Scan for the cell matching the given text and deliver its [x, y] coordinate at center. 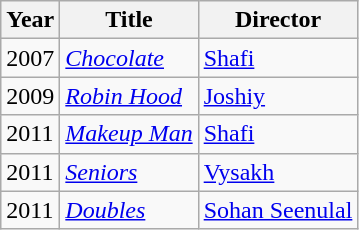
Sohan Seenulal [278, 210]
Makeup Man [129, 134]
Vysakh [278, 172]
Year [30, 20]
Seniors [129, 172]
Joshiy [278, 96]
Chocolate [129, 58]
Director [278, 20]
2007 [30, 58]
Robin Hood [129, 96]
2009 [30, 96]
Title [129, 20]
Doubles [129, 210]
